Determine the (x, y) coordinate at the center of the cell enclosing the given text.  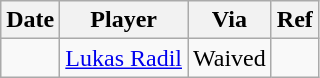
Lukas Radil (124, 58)
Date (30, 20)
Via (230, 20)
Player (124, 20)
Waived (230, 58)
Ref (294, 20)
